Locate the cell with the specified text and output its [X, Y] center coordinate. 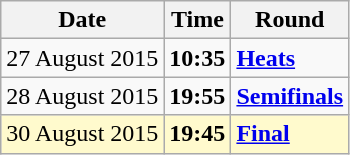
28 August 2015 [82, 96]
Heats [290, 58]
27 August 2015 [82, 58]
30 August 2015 [82, 134]
Final [290, 134]
Semifinals [290, 96]
Date [82, 20]
10:35 [198, 58]
19:55 [198, 96]
Round [290, 20]
19:45 [198, 134]
Time [198, 20]
